Locate the cell with the specified text and output its [x, y] center coordinate. 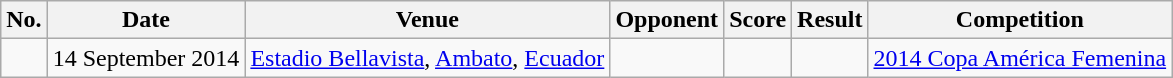
Opponent [667, 20]
Estadio Bellavista, Ambato, Ecuador [428, 58]
14 September 2014 [146, 58]
Score [758, 20]
Date [146, 20]
No. [24, 20]
Result [830, 20]
Competition [1020, 20]
Venue [428, 20]
2014 Copa América Femenina [1020, 58]
